Detect which cell encompasses the target text, then output its [X, Y] center coordinate. 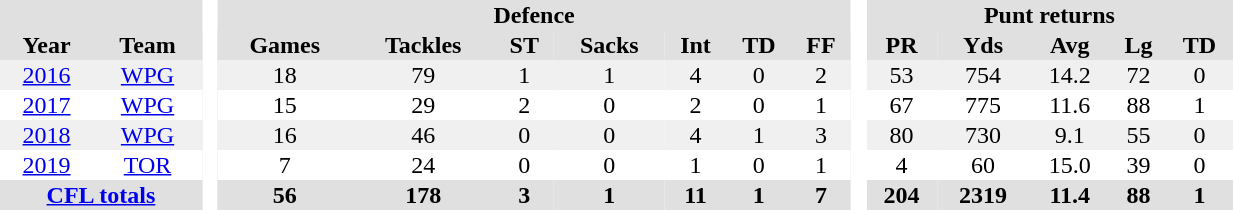
Tackles [423, 45]
11 [696, 195]
2319 [983, 195]
79 [423, 75]
80 [901, 135]
178 [423, 195]
60 [983, 165]
11.6 [1070, 105]
2016 [46, 75]
ST [524, 45]
Defence [534, 15]
Avg [1070, 45]
67 [901, 105]
Games [284, 45]
9.1 [1070, 135]
Team [148, 45]
2019 [46, 165]
72 [1138, 75]
Year [46, 45]
14.2 [1070, 75]
PR [901, 45]
16 [284, 135]
CFL totals [101, 195]
46 [423, 135]
11.4 [1070, 195]
15 [284, 105]
24 [423, 165]
Int [696, 45]
775 [983, 105]
2017 [46, 105]
204 [901, 195]
Yds [983, 45]
Punt returns [1049, 15]
Sacks [610, 45]
FF [821, 45]
Lg [1138, 45]
53 [901, 75]
56 [284, 195]
730 [983, 135]
TOR [148, 165]
55 [1138, 135]
2018 [46, 135]
39 [1138, 165]
754 [983, 75]
18 [284, 75]
29 [423, 105]
15.0 [1070, 165]
